Locate the cell with the specified text and output its (x, y) center coordinate. 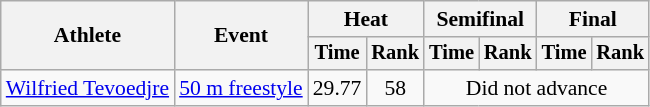
29.77 (338, 88)
Final (593, 19)
58 (395, 88)
Did not advance (536, 88)
50 m freestyle (241, 88)
Wilfried Tevoedjre (88, 88)
Heat (366, 19)
Athlete (88, 36)
Semifinal (480, 19)
Event (241, 36)
